Provide the [x, y] coordinate of the cell's center where the given text is located.  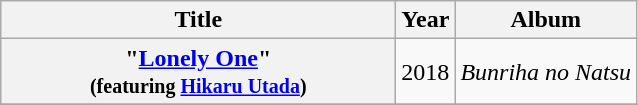
Bunriha no Natsu [546, 72]
2018 [426, 72]
"Lonely One"(featuring Hikaru Utada) [198, 72]
Title [198, 20]
Year [426, 20]
Album [546, 20]
